Search for the cell housing the specified text and yield its (x, y) center coordinate. 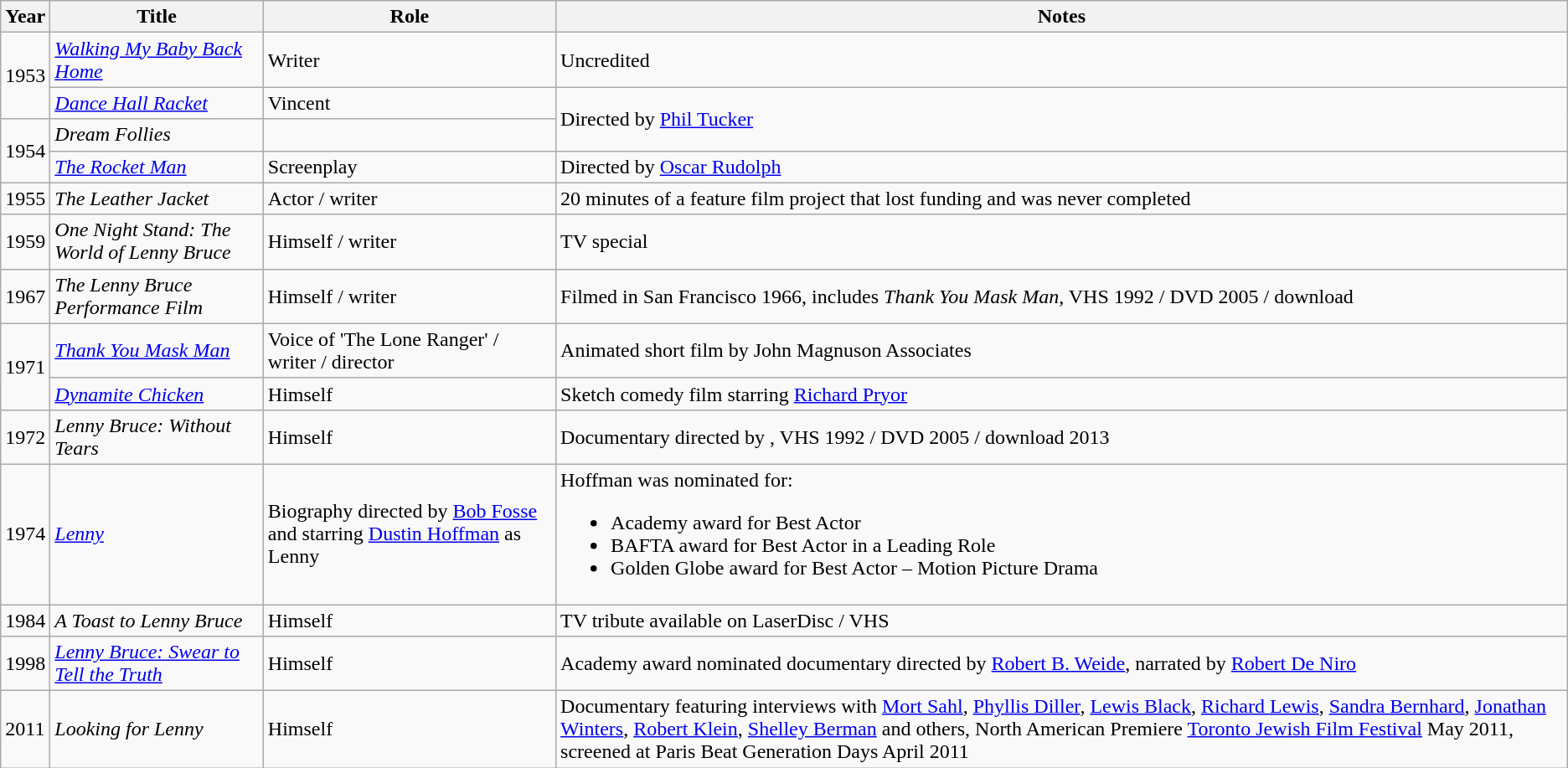
Directed by Oscar Rudolph (1062, 167)
Role (409, 17)
TV special (1062, 241)
1967 (25, 296)
1954 (25, 151)
1971 (25, 367)
Uncredited (1062, 60)
Year (25, 17)
1959 (25, 241)
Sketch comedy film starring Richard Pryor (1062, 394)
Walking My Baby Back Home (157, 60)
One Night Stand: The World of Lenny Bruce (157, 241)
1974 (25, 534)
1955 (25, 198)
Dance Hall Racket (157, 103)
TV tribute available on LaserDisc / VHS (1062, 621)
Looking for Lenny (157, 729)
Lenny Bruce: Without Tears (157, 437)
Biography directed by Bob Fosse and starring Dustin Hoffman as Lenny (409, 534)
A Toast to Lenny Bruce (157, 621)
1972 (25, 437)
Voice of 'The Lone Ranger' / writer / director (409, 350)
2011 (25, 729)
Vincent (409, 103)
Filmed in San Francisco 1966, includes Thank You Mask Man, VHS 1992 / DVD 2005 / download (1062, 296)
Lenny (157, 534)
Directed by Phil Tucker (1062, 119)
The Lenny Bruce Performance Film (157, 296)
20 minutes of a feature film project that lost funding and was never completed (1062, 198)
Actor / writer (409, 198)
Lenny Bruce: Swear to Tell the Truth (157, 663)
Documentary directed by , VHS 1992 / DVD 2005 / download 2013 (1062, 437)
Academy award nominated documentary directed by Robert B. Weide, narrated by Robert De Niro (1062, 663)
The Leather Jacket (157, 198)
Dynamite Chicken (157, 394)
Screenplay (409, 167)
Title (157, 17)
Notes (1062, 17)
Animated short film by John Magnuson Associates (1062, 350)
Writer (409, 60)
1998 (25, 663)
1984 (25, 621)
Thank You Mask Man (157, 350)
The Rocket Man (157, 167)
1953 (25, 75)
Dream Follies (157, 135)
